From the cell containing the given text, extract its center point as [x, y] coordinate. 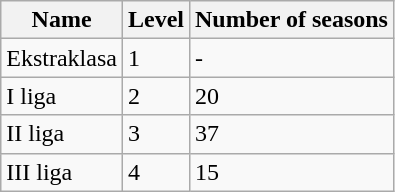
Level [156, 20]
2 [156, 96]
15 [291, 172]
III liga [62, 172]
Name [62, 20]
- [291, 58]
1 [156, 58]
Number of seasons [291, 20]
37 [291, 134]
Ekstraklasa [62, 58]
4 [156, 172]
20 [291, 96]
3 [156, 134]
II liga [62, 134]
I liga [62, 96]
